From the cell containing the given text, extract its center point as [X, Y] coordinate. 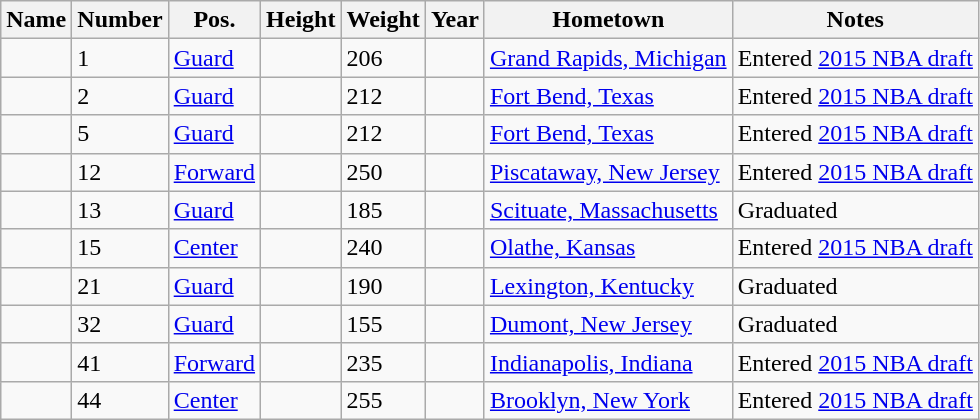
Height [301, 20]
Year [454, 20]
206 [383, 58]
185 [383, 210]
255 [383, 400]
Name [36, 20]
Pos. [214, 20]
Piscataway, New Jersey [608, 172]
155 [383, 324]
15 [120, 248]
Grand Rapids, Michigan [608, 58]
5 [120, 134]
41 [120, 362]
Lexington, Kentucky [608, 286]
1 [120, 58]
Dumont, New Jersey [608, 324]
Indianapolis, Indiana [608, 362]
250 [383, 172]
235 [383, 362]
2 [120, 96]
Brooklyn, New York [608, 400]
Olathe, Kansas [608, 248]
190 [383, 286]
Weight [383, 20]
13 [120, 210]
Number [120, 20]
32 [120, 324]
Scituate, Massachusetts [608, 210]
44 [120, 400]
21 [120, 286]
240 [383, 248]
Hometown [608, 20]
12 [120, 172]
Notes [855, 20]
